Provide the [x, y] coordinate of the cell's center where the given text is located.  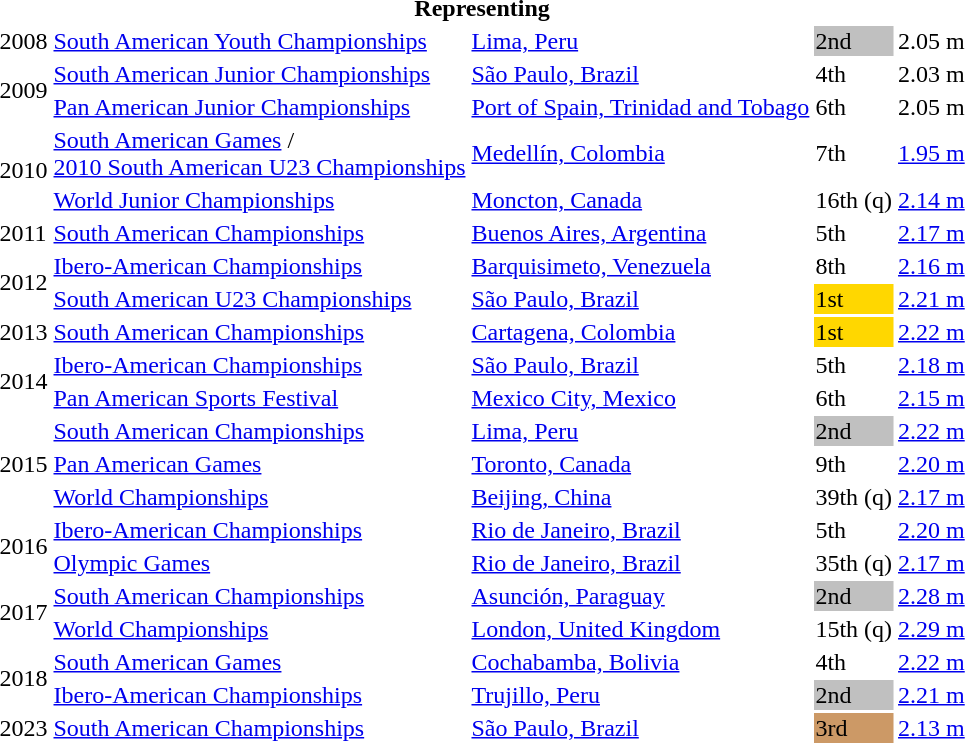
39th (q) [854, 497]
South American Games [260, 662]
3rd [854, 728]
Pan American Junior Championships [260, 107]
Pan American Games [260, 464]
South American U23 Championships [260, 299]
Barquisimeto, Venezuela [640, 266]
Medellín, Colombia [640, 154]
Cartagena, Colombia [640, 332]
Port of Spain, Trinidad and Tobago [640, 107]
South American Youth Championships [260, 41]
Trujillo, Peru [640, 695]
South American Junior Championships [260, 74]
8th [854, 266]
Asunción, Paraguay [640, 596]
Toronto, Canada [640, 464]
World Junior Championships [260, 200]
Pan American Sports Festival [260, 398]
Cochabamba, Bolivia [640, 662]
15th (q) [854, 629]
Buenos Aires, Argentina [640, 233]
16th (q) [854, 200]
9th [854, 464]
Olympic Games [260, 563]
7th [854, 154]
London, United Kingdom [640, 629]
Moncton, Canada [640, 200]
Beijing, China [640, 497]
South American Games /2010 South American U23 Championships [260, 154]
35th (q) [854, 563]
Mexico City, Mexico [640, 398]
